Scan for the cell matching the given text and deliver its [x, y] coordinate at center. 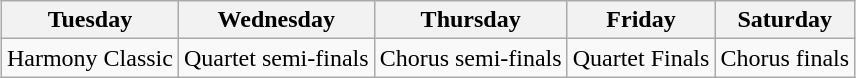
Friday [641, 20]
Saturday [785, 20]
Quartet Finals [641, 58]
Chorus finals [785, 58]
Thursday [470, 20]
Quartet semi-finals [276, 58]
Harmony Classic [90, 58]
Chorus semi-finals [470, 58]
Tuesday [90, 20]
Wednesday [276, 20]
